Provide the [x, y] coordinate of the cell's center where the given text is located.  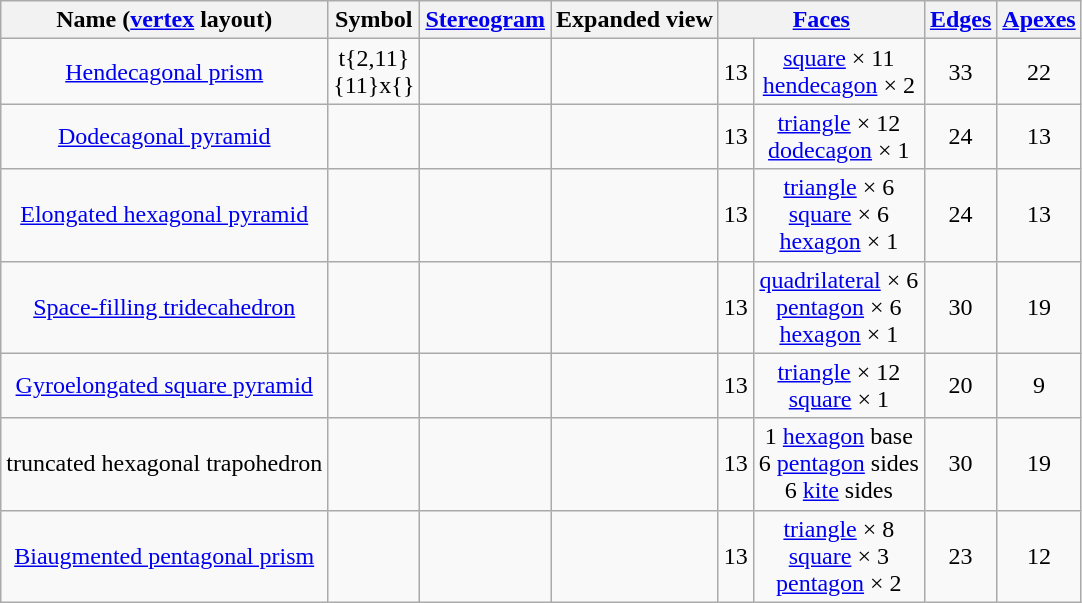
1 hexagon base6 pentagon sides6 kite sides [838, 464]
triangle × 6square × 6hexagon × 1 [838, 215]
33 [960, 72]
Biaugmented pentagonal prism [164, 556]
Apexes [1039, 20]
Name (vertex layout) [164, 20]
Edges [960, 20]
triangle × 12dodecagon × 1 [838, 136]
Space-filling tridecahedron [164, 307]
Stereogram [486, 20]
Hendecagonal prism [164, 72]
Elongated hexagonal pyramid [164, 215]
22 [1039, 72]
triangle × 8square × 3pentagon × 2 [838, 556]
Gyroelongated square pyramid [164, 386]
truncated hexagonal trapohedron [164, 464]
quadrilateral × 6pentagon × 6hexagon × 1 [838, 307]
t{2,11}{11}x{} [374, 72]
Symbol [374, 20]
square × 11hendecagon × 2 [838, 72]
23 [960, 556]
20 [960, 386]
12 [1039, 556]
Dodecagonal pyramid [164, 136]
Faces [821, 20]
Expanded view [634, 20]
9 [1039, 386]
triangle × 12square × 1 [838, 386]
